Extract the [X, Y] coordinate from the center of the cell holding the provided text.  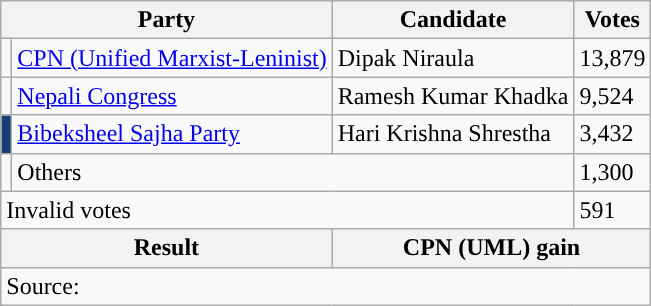
591 [612, 210]
Hari Krishna Shrestha [453, 134]
Others [293, 172]
13,879 [612, 58]
3,432 [612, 134]
Bibeksheel Sajha Party [172, 134]
Source: [326, 286]
Result [166, 248]
Candidate [453, 20]
Ramesh Kumar Khadka [453, 96]
CPN (UML) gain [492, 248]
CPN (Unified Marxist-Leninist) [172, 58]
Party [166, 20]
Dipak Niraula [453, 58]
9,524 [612, 96]
Invalid votes [288, 210]
Votes [612, 20]
1,300 [612, 172]
Nepali Congress [172, 96]
